Extract the (X, Y) coordinate from the center of the cell holding the provided text.  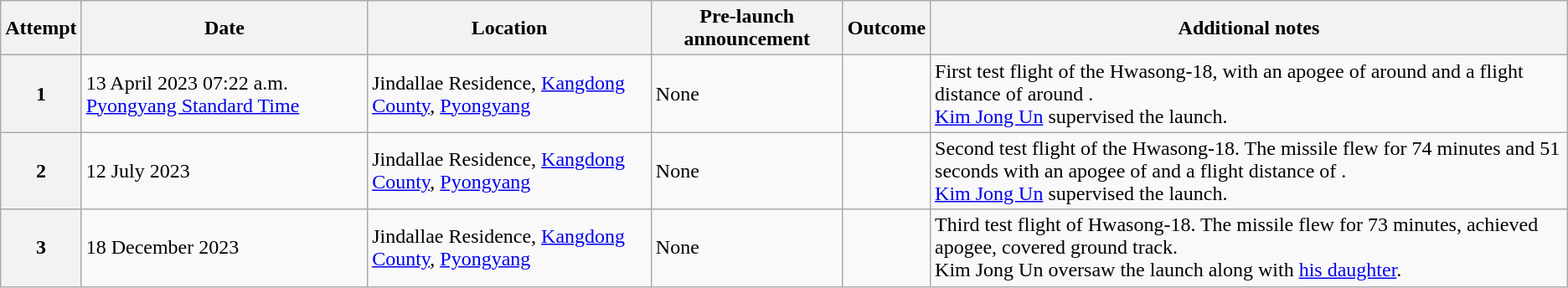
13 April 2023 07:22 a.m. Pyongyang Standard Time (224, 94)
Additional notes (1250, 28)
12 July 2023 (224, 171)
Attempt (41, 28)
Outcome (886, 28)
Location (509, 28)
Pre-launch announcement (747, 28)
2 (41, 171)
Date (224, 28)
1 (41, 94)
3 (41, 248)
18 December 2023 (224, 248)
First test flight of the Hwasong-18, with an apogee of around and a flight distance of around .Kim Jong Un supervised the launch. (1250, 94)
